Capture the cell that displays the provided text and extract its (x, y) central coordinate. 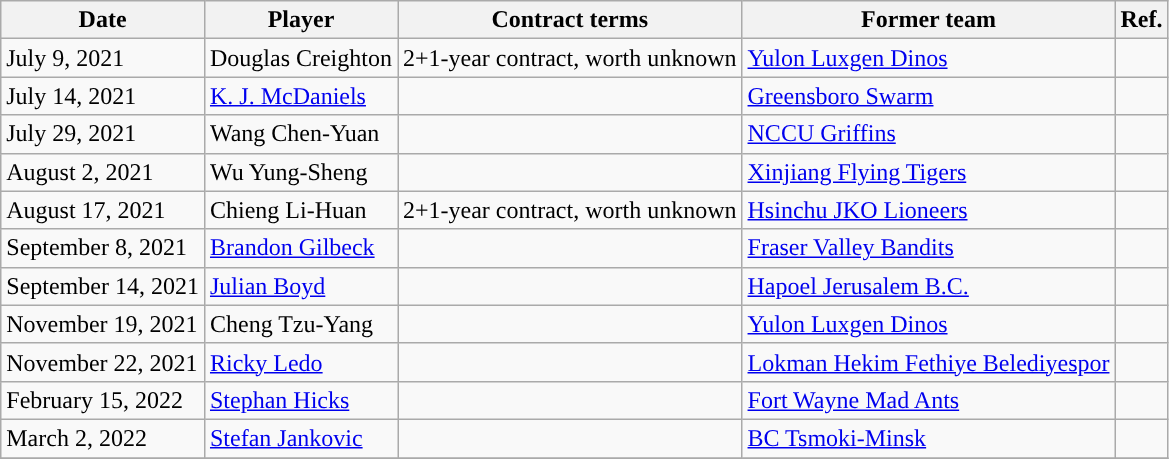
Lokman Hekim Fethiye Belediyespor (928, 362)
September 8, 2021 (103, 248)
March 2, 2022 (103, 438)
November 22, 2021 (103, 362)
Stephan Hicks (300, 400)
July 9, 2021 (103, 58)
Chieng Li-Huan (300, 210)
July 14, 2021 (103, 96)
Fort Wayne Mad Ants (928, 400)
August 17, 2021 (103, 210)
November 19, 2021 (103, 324)
Fraser Valley Bandits (928, 248)
Ref. (1142, 20)
NCCU Griffins (928, 134)
Cheng Tzu-Yang (300, 324)
July 29, 2021 (103, 134)
Douglas Creighton (300, 58)
Wang Chen-Yuan (300, 134)
February 15, 2022 (103, 400)
Hsinchu JKO Lioneers (928, 210)
Former team (928, 20)
BC Tsmoki-Minsk (928, 438)
August 2, 2021 (103, 172)
Date (103, 20)
Hapoel Jerusalem B.C. (928, 286)
Player (300, 20)
K. J. McDaniels (300, 96)
Julian Boyd (300, 286)
Greensboro Swarm (928, 96)
Xinjiang Flying Tigers (928, 172)
Contract terms (570, 20)
Wu Yung-Sheng (300, 172)
Brandon Gilbeck (300, 248)
September 14, 2021 (103, 286)
Ricky Ledo (300, 362)
Stefan Jankovic (300, 438)
